Detect which cell encompasses the target text, then output its [X, Y] center coordinate. 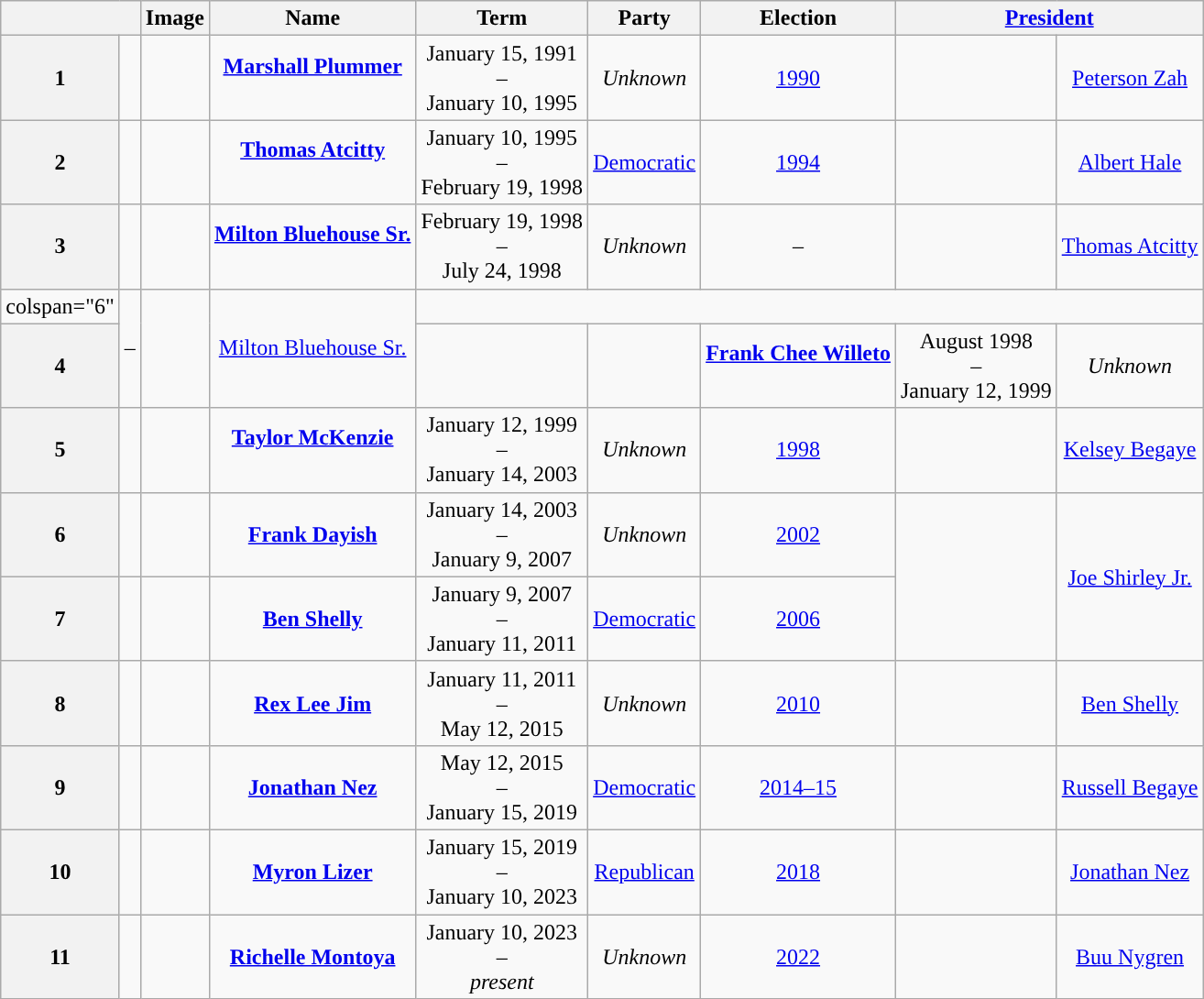
Albert Hale [1130, 162]
2018 [799, 872]
January 15, 1991–January 10, 1995 [502, 78]
Richelle Montoya [312, 957]
Russell Begaye [1130, 787]
2022 [799, 957]
2002 [799, 534]
Name [312, 18]
January 12, 1999–January 14, 2003 [502, 450]
Peterson Zah [1130, 78]
January 15, 2019–January 10, 2023 [502, 872]
January 10, 2023–present [502, 957]
Joe Shirley Jr. [1130, 576]
9 [60, 787]
2014–15 [799, 787]
President [1048, 18]
Term [502, 18]
January 9, 2007–January 11, 2011 [502, 619]
Republican [645, 872]
5 [60, 450]
2 [60, 162]
Taylor McKenzie [312, 450]
4 [60, 366]
January 14, 2003–January 9, 2007 [502, 534]
Party [645, 18]
January 11, 2011–May 12, 2015 [502, 703]
August 1998–January 12, 1999 [976, 366]
Myron Lizer [312, 872]
1990 [799, 78]
colspan="6" [60, 306]
3 [60, 247]
8 [60, 703]
February 19, 1998–July 24, 1998 [502, 247]
Image [174, 18]
Frank Chee Willeto [799, 366]
2010 [799, 703]
11 [60, 957]
Rex Lee Jim [312, 703]
2006 [799, 619]
1998 [799, 450]
Marshall Plummer [312, 78]
1994 [799, 162]
January 10, 1995–February 19, 1998 [502, 162]
May 12, 2015–January 15, 2019 [502, 787]
7 [60, 619]
6 [60, 534]
Frank Dayish [312, 534]
Election [799, 18]
10 [60, 872]
Buu Nygren [1130, 957]
Kelsey Begaye [1130, 450]
1 [60, 78]
